Capture the cell that displays the provided text and extract its (X, Y) central coordinate. 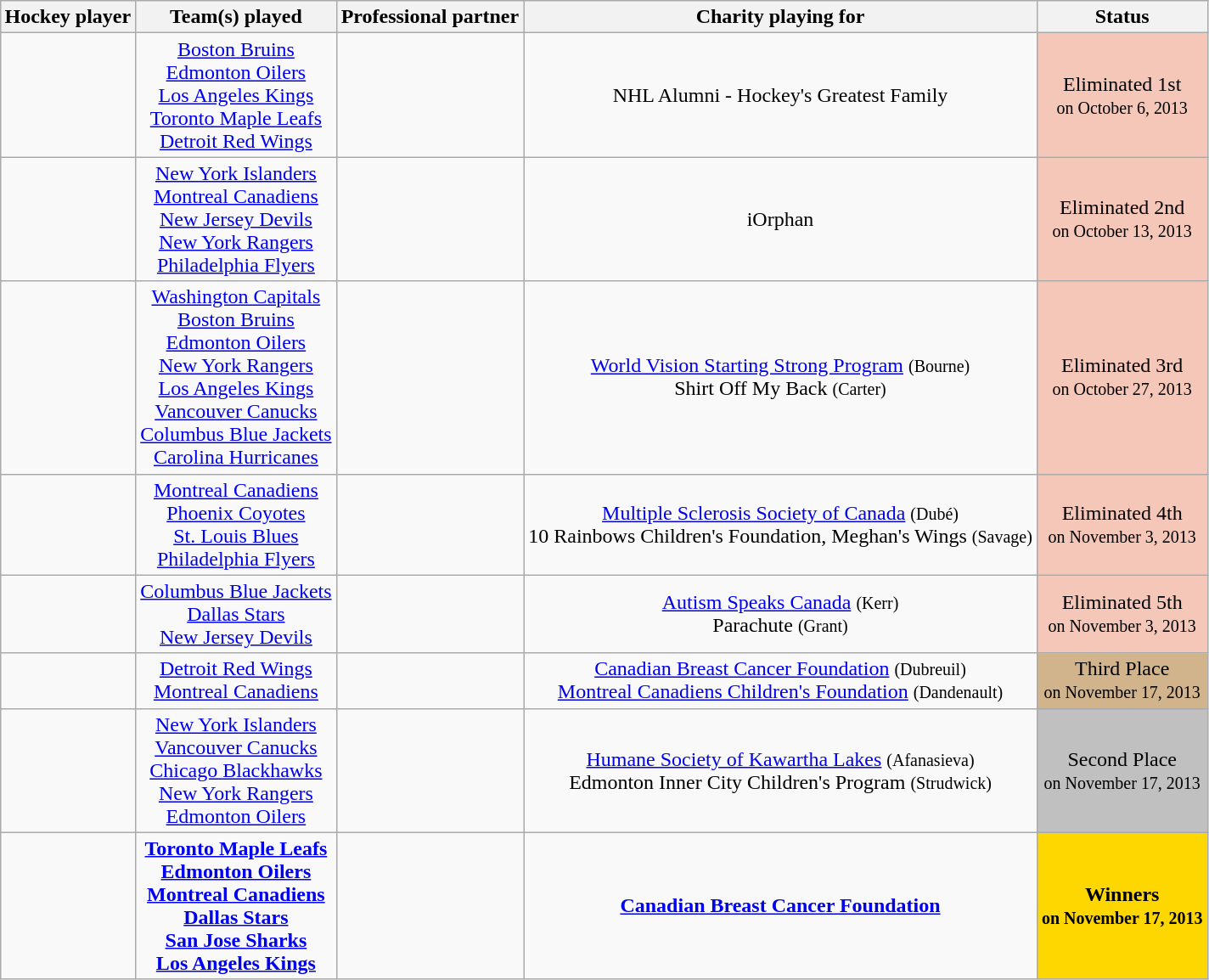
Eliminated 3rdon October 27, 2013 (1122, 377)
Boston BruinsEdmonton OilersLos Angeles KingsToronto Maple LeafsDetroit Red Wings (236, 95)
Team(s) played (236, 17)
Columbus Blue JacketsDallas StarsNew Jersey Devils (236, 614)
Charity playing for (781, 17)
Multiple Sclerosis Society of Canada (Dubé)10 Rainbows Children's Foundation, Meghan's Wings (Savage) (781, 525)
Humane Society of Kawartha Lakes (Afanasieva)Edmonton Inner City Children's Program (Strudwick) (781, 770)
Eliminated 5thon November 3, 2013 (1122, 614)
iOrphan (781, 219)
Status (1122, 17)
Montreal CanadiensPhoenix CoyotesSt. Louis BluesPhiladelphia Flyers (236, 525)
Autism Speaks Canada (Kerr)Parachute (Grant) (781, 614)
Professional partner (430, 17)
Canadian Breast Cancer Foundation (Dubreuil)Montreal Canadiens Children's Foundation (Dandenault) (781, 681)
Eliminated 1ston October 6, 2013 (1122, 95)
Third Placeon November 17, 2013 (1122, 681)
NHL Alumni - Hockey's Greatest Family (781, 95)
Winnerson November 17, 2013 (1122, 905)
Detroit Red WingsMontreal Canadiens (236, 681)
World Vision Starting Strong Program (Bourne)Shirt Off My Back (Carter) (781, 377)
Hockey player (68, 17)
Toronto Maple LeafsEdmonton OilersMontreal CanadiensDallas StarsSan Jose SharksLos Angeles Kings (236, 905)
Second Placeon November 17, 2013 (1122, 770)
Eliminated 2ndon October 13, 2013 (1122, 219)
New York IslandersVancouver CanucksChicago BlackhawksNew York RangersEdmonton Oilers (236, 770)
Canadian Breast Cancer Foundation (781, 905)
New York IslandersMontreal CanadiensNew Jersey DevilsNew York RangersPhiladelphia Flyers (236, 219)
Eliminated 4thon November 3, 2013 (1122, 525)
Washington CapitalsBoston BruinsEdmonton OilersNew York RangersLos Angeles KingsVancouver CanucksColumbus Blue JacketsCarolina Hurricanes (236, 377)
